For the text-containing cell, return its midpoint in (X, Y) coordinate format. 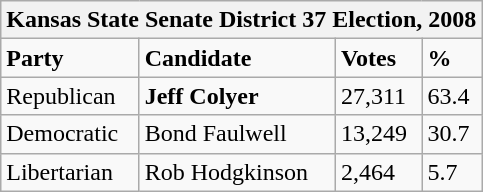
% (452, 58)
Candidate (237, 58)
Republican (70, 96)
2,464 (378, 172)
Jeff Colyer (237, 96)
Rob Hodgkinson (237, 172)
Democratic (70, 134)
5.7 (452, 172)
Libertarian (70, 172)
30.7 (452, 134)
Bond Faulwell (237, 134)
Kansas State Senate District 37 Election, 2008 (242, 20)
13,249 (378, 134)
27,311 (378, 96)
63.4 (452, 96)
Votes (378, 58)
Party (70, 58)
